Scan for the cell matching the given text and deliver its [X, Y] coordinate at center. 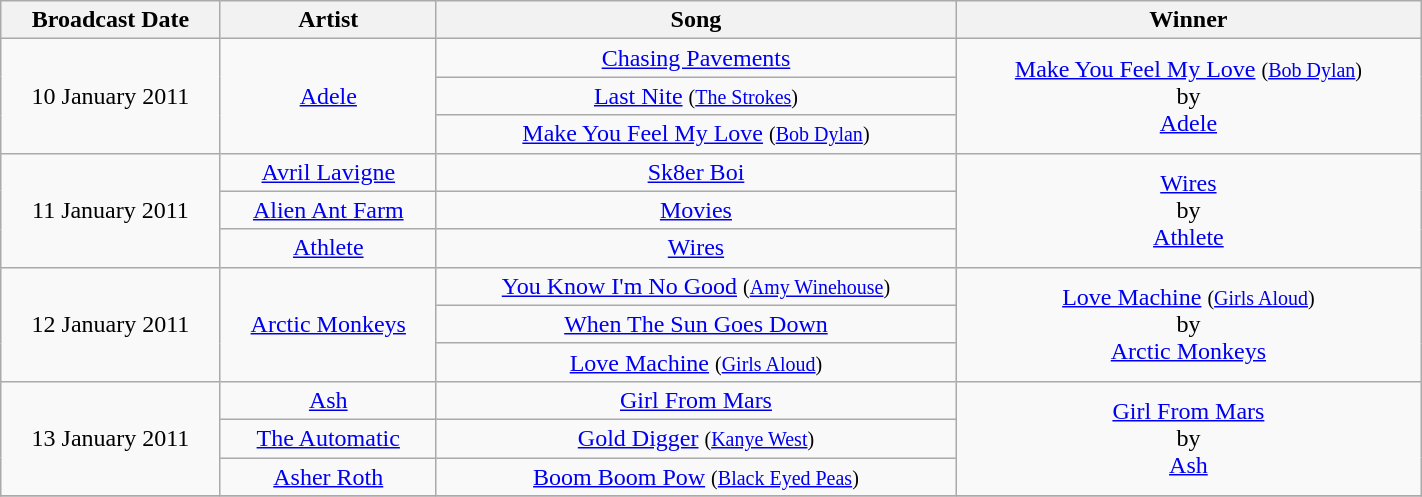
Artist [328, 20]
WiresbyAthlete [1189, 210]
10 January 2011 [110, 96]
Wires [696, 248]
You Know I'm No Good (Amy Winehouse) [696, 286]
13 January 2011 [110, 438]
Make You Feel My Love (Bob Dylan) [696, 134]
Avril Lavigne [328, 172]
Athlete [328, 248]
Love Machine (Girls Aloud)byArctic Monkeys [1189, 324]
Make You Feel My Love (Bob Dylan)byAdele [1189, 96]
Love Machine (Girls Aloud) [696, 362]
Gold Digger (Kanye West) [696, 438]
Winner [1189, 20]
Sk8er Boi [696, 172]
Chasing Pavements [696, 58]
Girl From MarsbyAsh [1189, 438]
Ash [328, 400]
When The Sun Goes Down [696, 324]
Broadcast Date [110, 20]
11 January 2011 [110, 210]
Boom Boom Pow (Black Eyed Peas) [696, 477]
Last Nite (The Strokes) [696, 96]
Arctic Monkeys [328, 324]
Adele [328, 96]
12 January 2011 [110, 324]
The Automatic [328, 438]
Movies [696, 210]
Girl From Mars [696, 400]
Asher Roth [328, 477]
Song [696, 20]
Alien Ant Farm [328, 210]
